Capture the cell that displays the provided text and extract its (x, y) central coordinate. 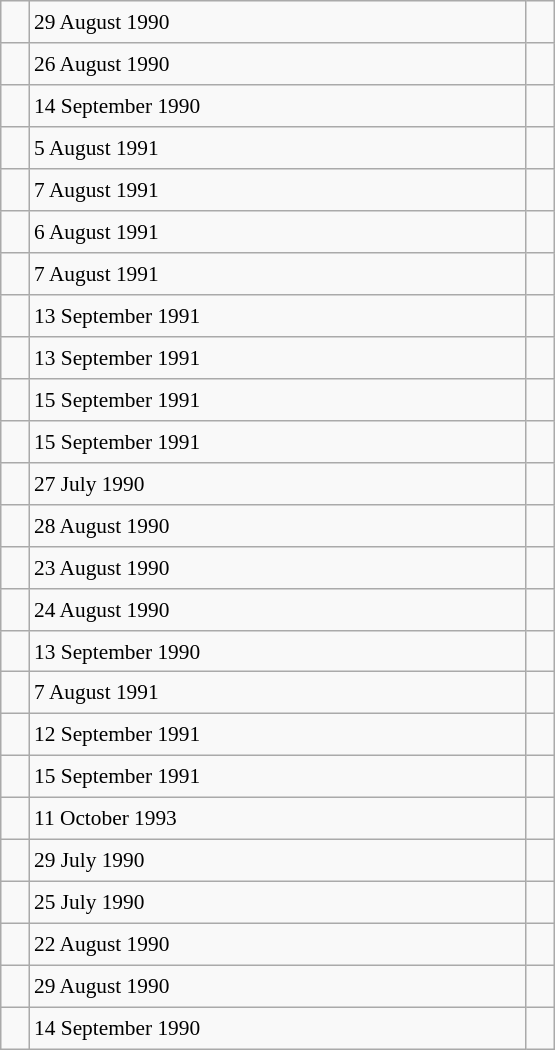
12 September 1991 (278, 735)
5 August 1991 (278, 148)
28 August 1990 (278, 525)
29 July 1990 (278, 861)
23 August 1990 (278, 567)
27 July 1990 (278, 483)
11 October 1993 (278, 819)
26 August 1990 (278, 64)
6 August 1991 (278, 232)
25 July 1990 (278, 903)
22 August 1990 (278, 945)
13 September 1990 (278, 651)
24 August 1990 (278, 609)
